For the text-containing cell, return its midpoint in (X, Y) coordinate format. 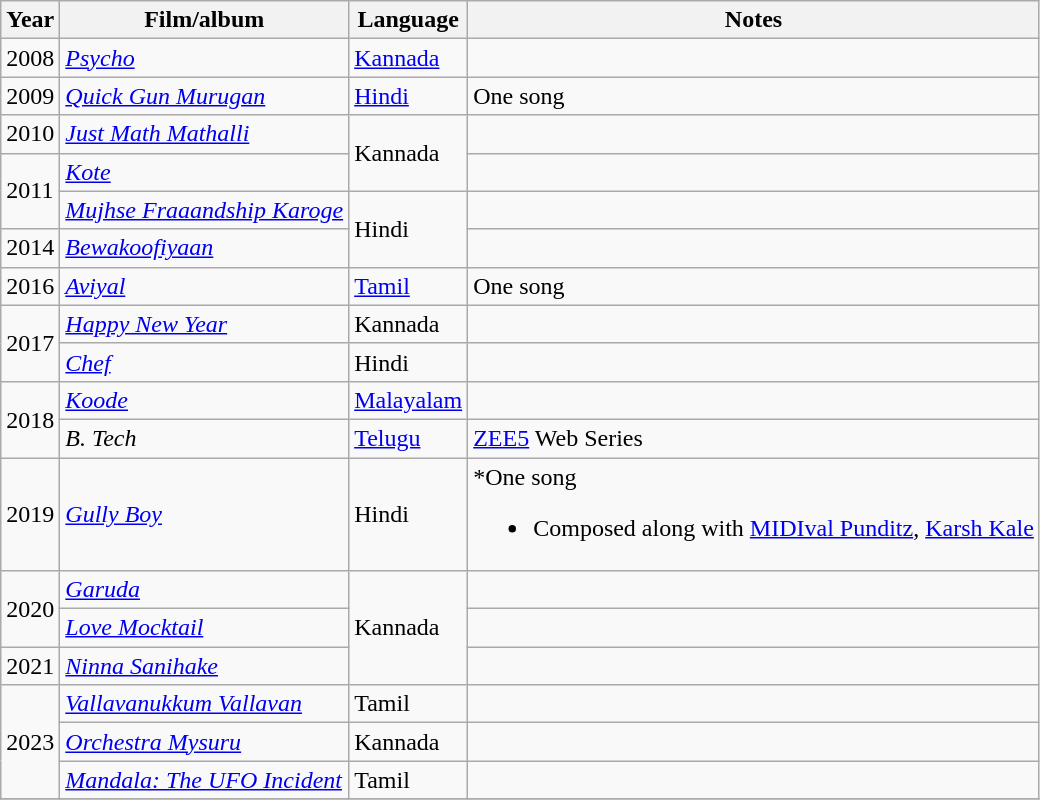
Mujhse Fraaandship Karoge (204, 210)
2020 (30, 609)
2019 (30, 514)
Notes (754, 20)
Telugu (408, 438)
Happy New Year (204, 324)
Aviyal (204, 286)
*One songComposed along with MIDIval Punditz, Karsh Kale (754, 514)
2018 (30, 419)
Vallavanukkum Vallavan (204, 704)
2009 (30, 96)
Love Mocktail (204, 628)
Year (30, 20)
Gully Boy (204, 514)
2008 (30, 58)
2023 (30, 742)
Kote (204, 172)
Language (408, 20)
2010 (30, 134)
Malayalam (408, 400)
2011 (30, 191)
Just Math Mathalli (204, 134)
Chef (204, 362)
Orchestra Mysuru (204, 742)
Mandala: The UFO Incident (204, 780)
Koode (204, 400)
2021 (30, 666)
Bewakoofiyaan (204, 248)
2017 (30, 343)
Film/album (204, 20)
Quick Gun Murugan (204, 96)
B. Tech (204, 438)
Ninna Sanihake (204, 666)
Psycho (204, 58)
2014 (30, 248)
2016 (30, 286)
Garuda (204, 590)
ZEE5 Web Series (754, 438)
